Search for the cell housing the specified text and yield its [X, Y] center coordinate. 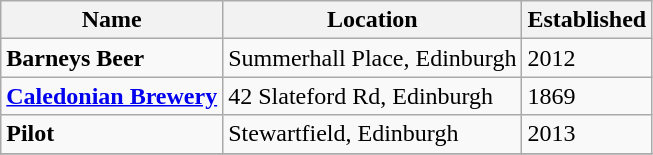
Established [587, 20]
Caledonian Brewery [112, 96]
42 Slateford Rd, Edinburgh [372, 96]
1869 [587, 96]
Summerhall Place, Edinburgh [372, 58]
Location [372, 20]
Stewartfield, Edinburgh [372, 134]
2012 [587, 58]
Barneys Beer [112, 58]
2013 [587, 134]
Name [112, 20]
Pilot [112, 134]
